Output the [X, Y] coordinate of the center of the cell containing the given text.  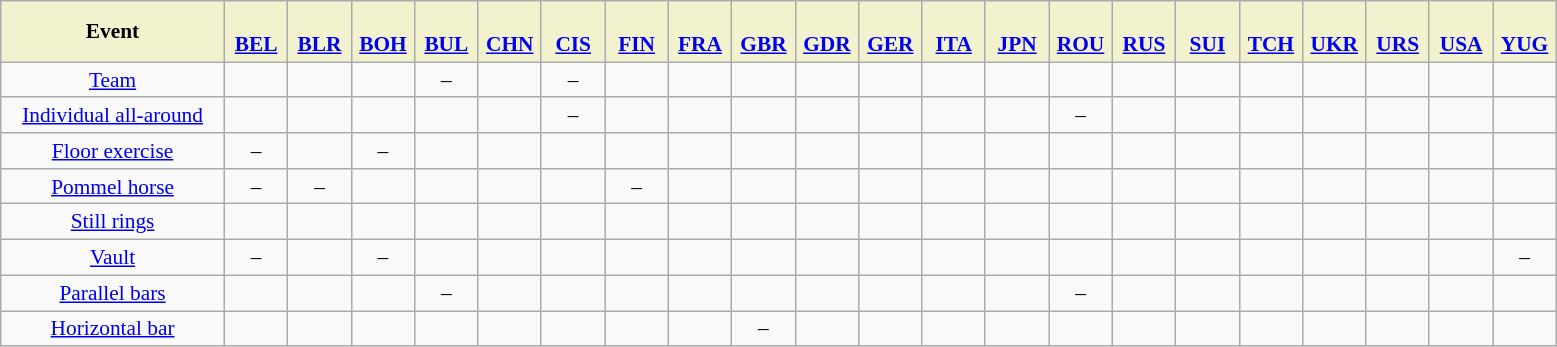
CIS [572, 32]
Vault [113, 257]
Still rings [113, 222]
ROU [1080, 32]
GDR [826, 32]
CHN [510, 32]
Event [113, 32]
Horizontal bar [113, 328]
BOH [382, 32]
RUS [1144, 32]
FIN [636, 32]
BUL [446, 32]
BEL [256, 32]
Parallel bars [113, 293]
UKR [1334, 32]
BLR [320, 32]
FRA [700, 32]
URS [1398, 32]
USA [1460, 32]
SUI [1208, 32]
Pommel horse [113, 186]
ITA [954, 32]
Individual all-around [113, 115]
Floor exercise [113, 151]
JPN [1016, 32]
YUG [1524, 32]
GBR [764, 32]
TCH [1270, 32]
GER [890, 32]
Team [113, 80]
